Output the (X, Y) coordinate of the center of the cell containing the given text.  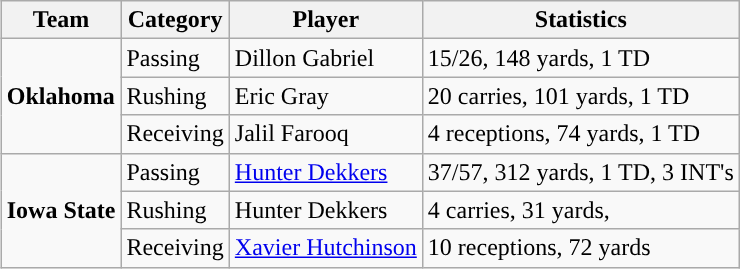
20 carries, 101 yards, 1 TD (580, 96)
37/57, 312 yards, 1 TD, 3 INT's (580, 172)
15/26, 148 yards, 1 TD (580, 58)
Team (61, 20)
10 receptions, 72 yards (580, 248)
Jalil Farooq (326, 134)
Category (175, 20)
Dillon Gabriel (326, 58)
Eric Gray (326, 96)
Oklahoma (61, 96)
Statistics (580, 20)
Xavier Hutchinson (326, 248)
Iowa State (61, 210)
4 carries, 31 yards, (580, 210)
Player (326, 20)
4 receptions, 74 yards, 1 TD (580, 134)
